Scan for the cell matching the given text and deliver its [X, Y] coordinate at center. 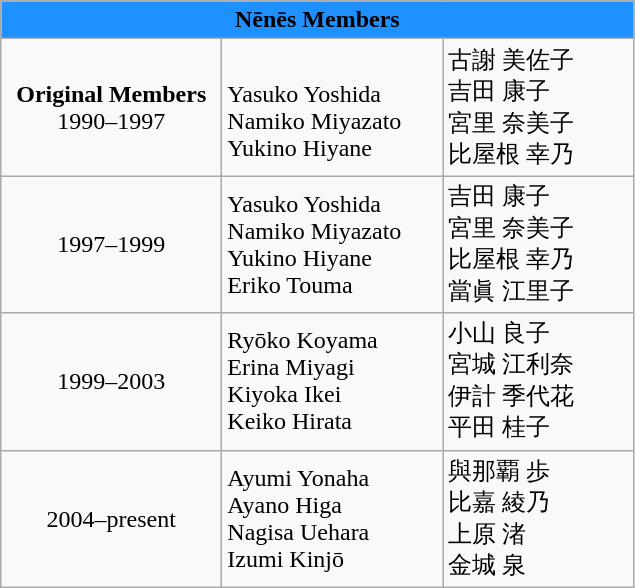
小山 良子 宮城 江利奈 伊計 季代花 平田 桂子 [538, 382]
Ryōko Koyama Erina Miyagi Kiyoka Ikei Keiko Hirata [332, 382]
Nēnēs Members [318, 20]
Ayumi Yonaha Ayano Higa Nagisa Uehara Izumi Kinjō [332, 518]
1999–2003 [112, 382]
吉田 康子 宮里 奈美子 比屋根 幸乃 當眞 江里子 [538, 244]
2004–present [112, 518]
1997–1999 [112, 244]
古謝 美佐子 吉田 康子 宮里 奈美子 比屋根 幸乃 [538, 108]
Yasuko Yoshida Namiko Miyazato Yukino Hiyane Eriko Touma [332, 244]
與那覇 歩 比嘉 綾乃 上原 渚 金城 泉 [538, 518]
Original Members 1990–1997 [112, 108]
Yasuko Yoshida Namiko Miyazato Yukino Hiyane [332, 108]
